Identify which cell holds the provided text, then report its (X, Y) central coordinate. 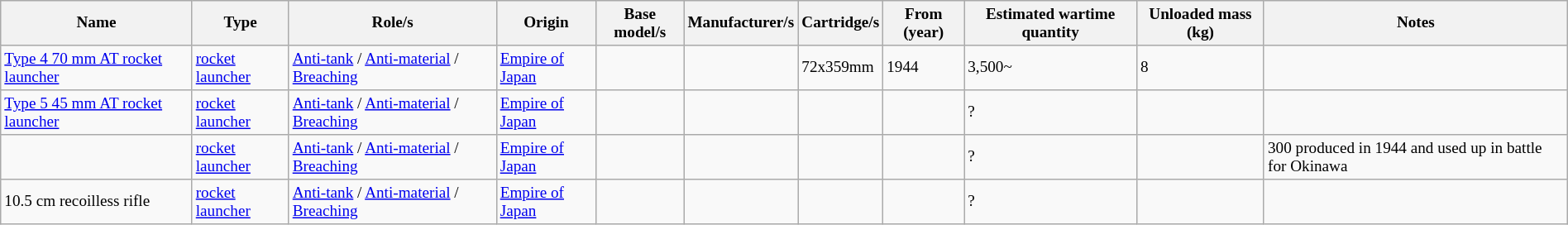
10.5 cm recoilless rifle (96, 202)
Type (240, 23)
1944 (924, 68)
300 produced in 1944 and used up in battle for Okinawa (1416, 157)
Base model/s (640, 23)
From (year) (924, 23)
Cartridge/s (840, 23)
72x359mm (840, 68)
Estimated wartime quantity (1050, 23)
Type 5 45 mm AT rocket launcher (96, 112)
8 (1200, 68)
Name (96, 23)
Manufacturer/s (741, 23)
Origin (546, 23)
3,500~ (1050, 68)
Role/s (392, 23)
Type 4 70 mm AT rocket launcher (96, 68)
Notes (1416, 23)
Unloaded mass (kg) (1200, 23)
